Pinpoint the cell where the given text exists, returning its (X, Y) midpoint coordinate. 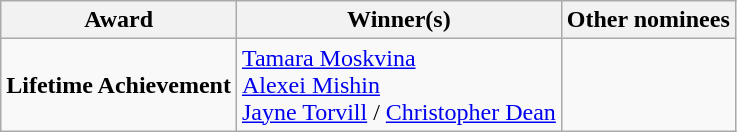
Tamara Moskvina Alexei Mishin Jayne Torvill / Christopher Dean (398, 85)
Other nominees (648, 20)
Lifetime Achievement (119, 85)
Award (119, 20)
Winner(s) (398, 20)
